From the cell containing the given text, extract its center point as (x, y) coordinate. 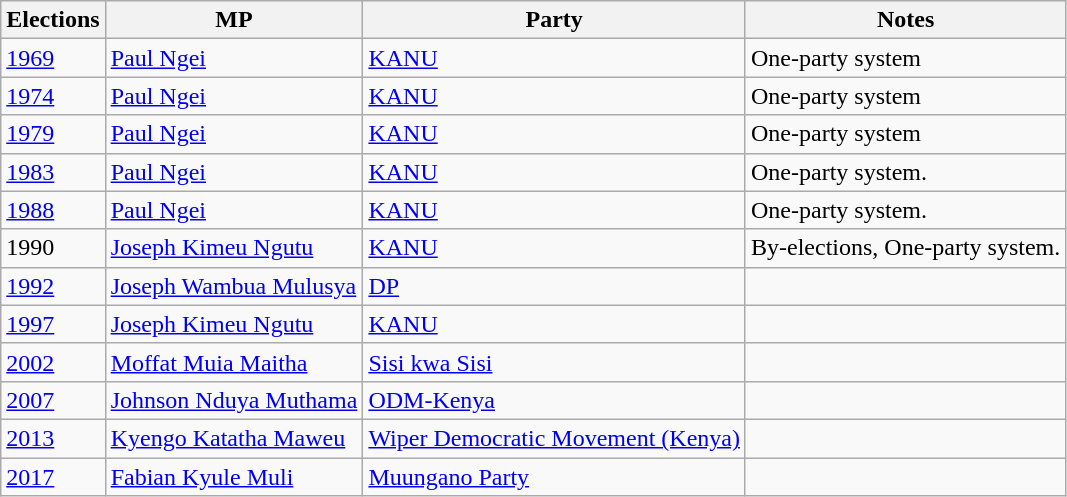
1983 (53, 172)
2013 (53, 438)
Fabian Kyule Muli (234, 477)
Party (554, 20)
2017 (53, 477)
1969 (53, 58)
1990 (53, 248)
Johnson Nduya Muthama (234, 400)
Muungano Party (554, 477)
Wiper Democratic Movement (Kenya) (554, 438)
2002 (53, 362)
Notes (905, 20)
1997 (53, 324)
1979 (53, 134)
Elections (53, 20)
By-elections, One-party system. (905, 248)
1974 (53, 96)
Joseph Wambua Mulusya (234, 286)
1992 (53, 286)
1988 (53, 210)
MP (234, 20)
Kyengo Katatha Maweu (234, 438)
Sisi kwa Sisi (554, 362)
ODM-Kenya (554, 400)
Moffat Muia Maitha (234, 362)
2007 (53, 400)
DP (554, 286)
